Return the [x, y] coordinate for the center point of the cell that contains the specified text.  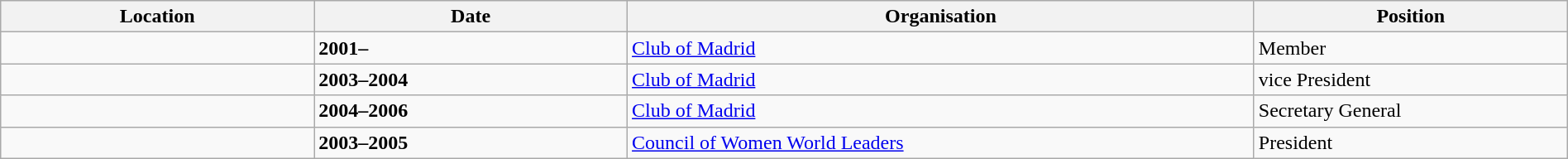
Member [1411, 48]
Location [157, 17]
2003–2005 [471, 142]
Position [1411, 17]
Date [471, 17]
2003–2004 [471, 79]
vice President [1411, 79]
Organisation [941, 17]
President [1411, 142]
2001– [471, 48]
Council of Women World Leaders [941, 142]
2004–2006 [471, 111]
Secretary General [1411, 111]
